Provide the (x, y) coordinate of the cell's center where the given text is located.  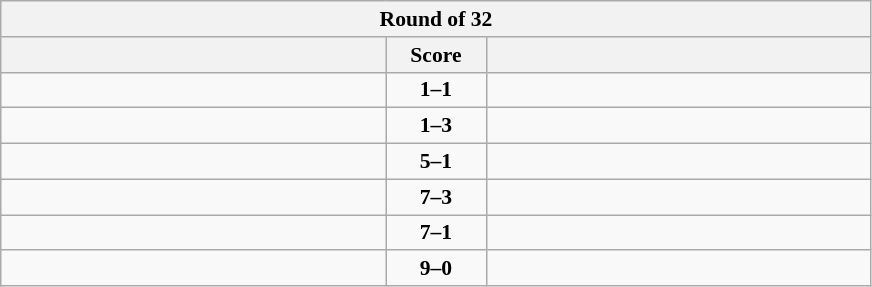
1–3 (436, 126)
5–1 (436, 162)
7–3 (436, 197)
7–1 (436, 233)
1–1 (436, 90)
Round of 32 (436, 19)
9–0 (436, 269)
Score (436, 55)
